Return the [x, y] coordinate for the center point of the cell that contains the specified text.  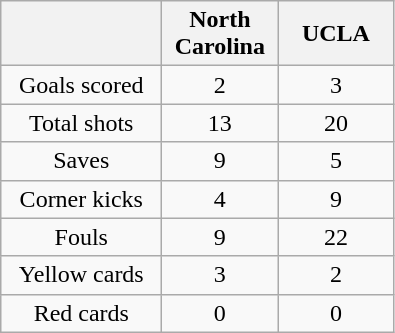
13 [220, 123]
Saves [82, 161]
20 [336, 123]
Goals scored [82, 85]
4 [220, 199]
Total shots [82, 123]
Fouls [82, 237]
Corner kicks [82, 199]
UCLA [336, 34]
Yellow cards [82, 275]
Red cards [82, 313]
5 [336, 161]
22 [336, 237]
NorthCarolina [220, 34]
